For the text-containing cell, return its midpoint in [x, y] coordinate format. 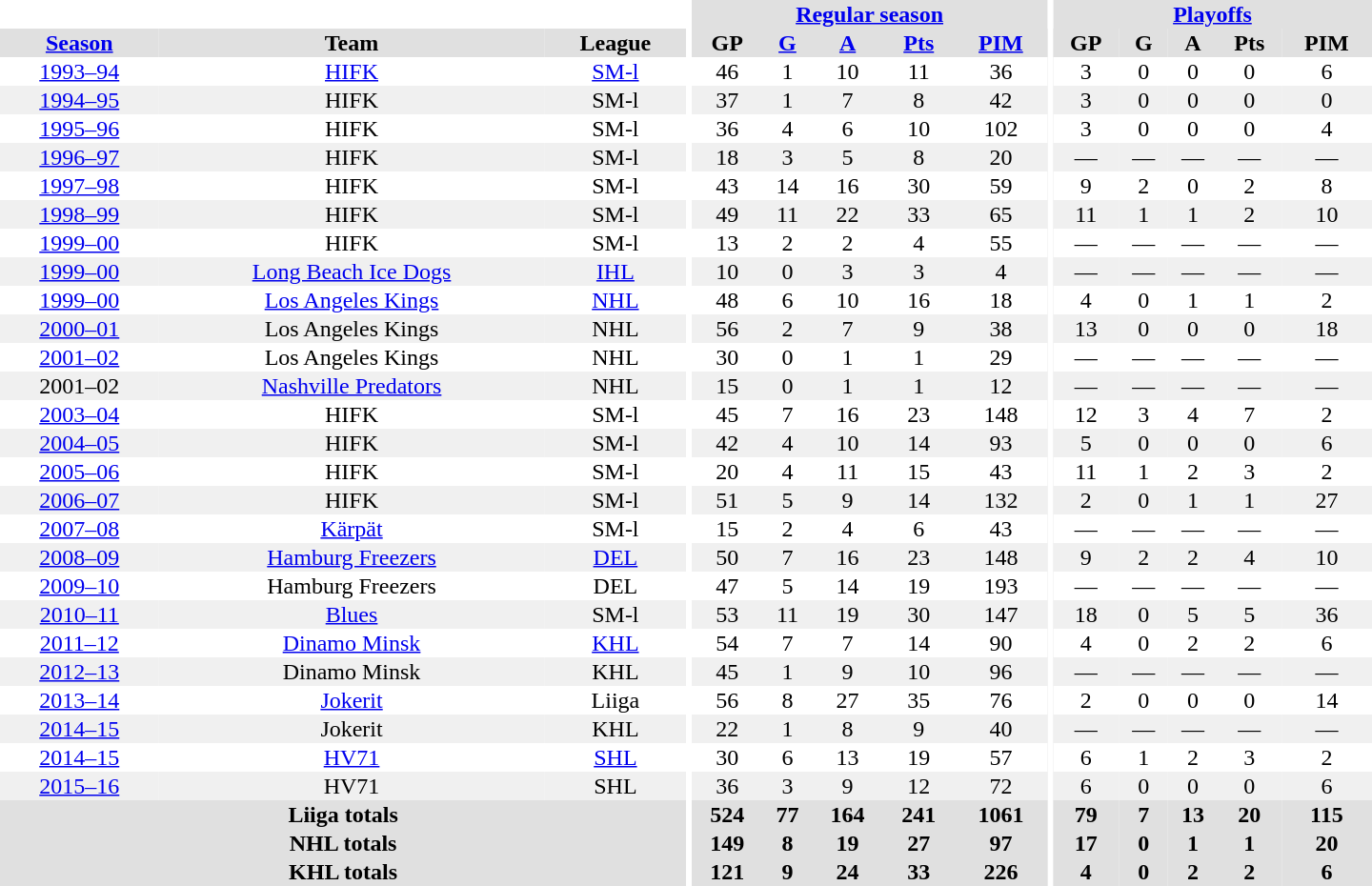
55 [1001, 243]
2010–11 [80, 614]
76 [1001, 700]
1995–96 [80, 129]
115 [1326, 815]
2012–13 [80, 672]
1998–99 [80, 214]
Playoffs [1212, 14]
NHL totals [343, 843]
35 [918, 700]
IHL [615, 272]
Blues [353, 614]
29 [1001, 357]
51 [728, 500]
Season [80, 43]
102 [1001, 129]
90 [1001, 643]
2008–09 [80, 557]
121 [728, 872]
79 [1086, 815]
37 [728, 100]
40 [1001, 729]
226 [1001, 872]
48 [728, 300]
2004–05 [80, 443]
League [615, 43]
Long Beach Ice Dogs [353, 272]
77 [788, 815]
241 [918, 815]
Nashville Predators [353, 386]
24 [848, 872]
2006–07 [80, 500]
50 [728, 557]
59 [1001, 186]
2000–01 [80, 329]
Liiga totals [343, 815]
132 [1001, 500]
47 [728, 586]
Liiga [615, 700]
2005–06 [80, 472]
147 [1001, 614]
1061 [1001, 815]
72 [1001, 786]
2011–12 [80, 643]
53 [728, 614]
17 [1086, 843]
49 [728, 214]
KHL totals [343, 872]
46 [728, 71]
1993–94 [80, 71]
1994–95 [80, 100]
193 [1001, 586]
57 [1001, 757]
93 [1001, 443]
2013–14 [80, 700]
96 [1001, 672]
164 [848, 815]
1997–98 [80, 186]
Team [353, 43]
Regular season [869, 14]
Kärpät [353, 529]
38 [1001, 329]
2009–10 [80, 586]
2015–16 [80, 786]
149 [728, 843]
2007–08 [80, 529]
524 [728, 815]
97 [1001, 843]
2003–04 [80, 414]
1996–97 [80, 157]
54 [728, 643]
65 [1001, 214]
